Output the (x, y) coordinate of the center of the cell containing the given text.  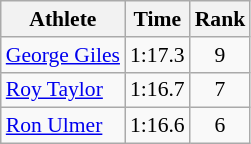
Ron Ulmer (63, 126)
Rank (220, 19)
6 (220, 126)
Athlete (63, 19)
Roy Taylor (63, 90)
Time (158, 19)
1:17.3 (158, 55)
7 (220, 90)
9 (220, 55)
George Giles (63, 55)
1:16.6 (158, 126)
1:16.7 (158, 90)
